Detect which cell encompasses the target text, then output its [X, Y] center coordinate. 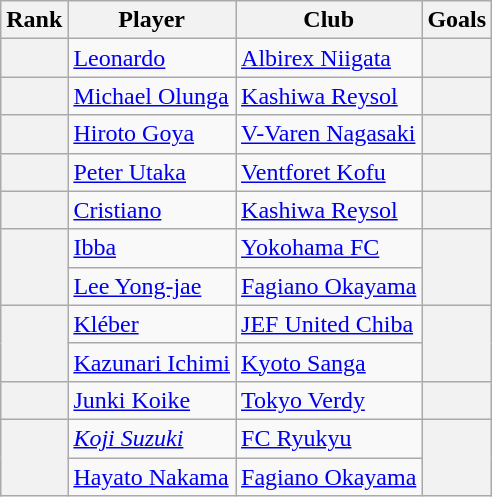
Player [152, 20]
Peter Utaka [152, 172]
Kyoto Sanga [329, 362]
V-Varen Nagasaki [329, 134]
Hayato Nakama [152, 477]
Tokyo Verdy [329, 400]
Ventforet Kofu [329, 172]
Cristiano [152, 210]
Kazunari Ichimi [152, 362]
Rank [34, 20]
Kléber [152, 324]
Lee Yong-jae [152, 286]
Michael Olunga [152, 96]
Yokohama FC [329, 248]
Junki Koike [152, 400]
Goals [457, 20]
FC Ryukyu [329, 438]
Leonardo [152, 58]
Albirex Niigata [329, 58]
JEF United Chiba [329, 324]
Club [329, 20]
Koji Suzuki [152, 438]
Hiroto Goya [152, 134]
Ibba [152, 248]
